Determine the [x, y] coordinate at the center of the cell enclosing the given text.  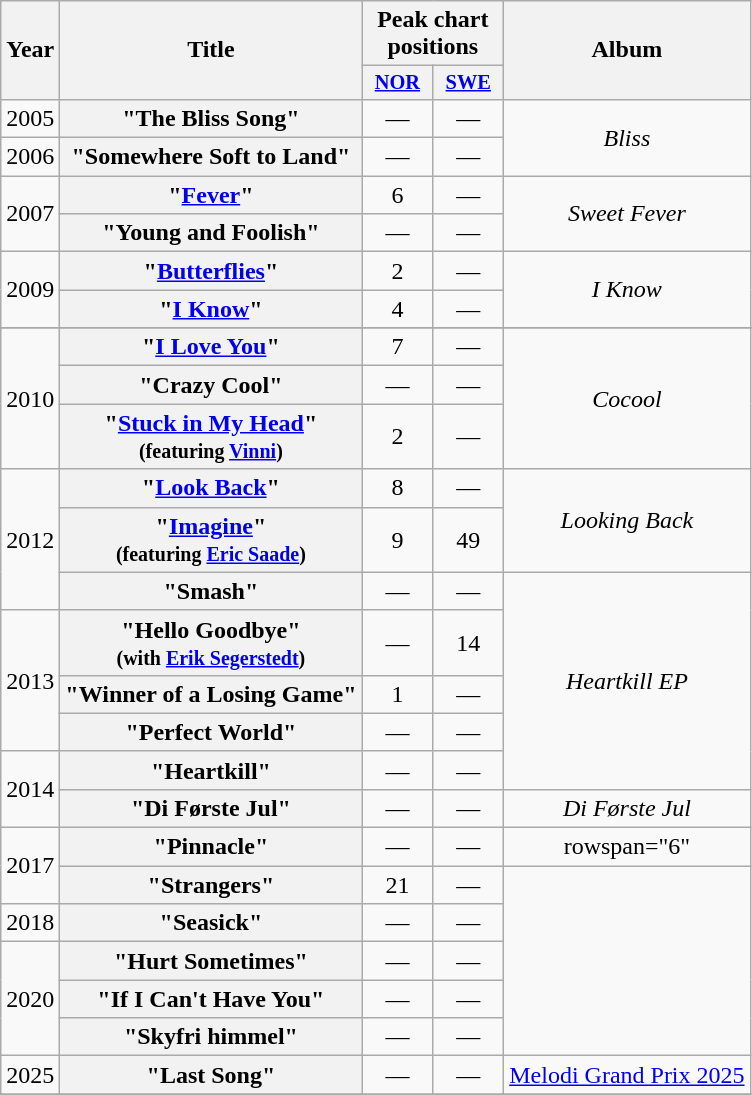
6 [398, 195]
"Seasick" [211, 923]
"Smash" [211, 591]
2005 [30, 118]
2007 [30, 214]
2006 [30, 157]
"Fever" [211, 195]
2020 [30, 999]
"Strangers" [211, 885]
Year [30, 50]
"Look Back" [211, 488]
Looking Back [627, 520]
"Young and Foolish" [211, 233]
Sweet Fever [627, 214]
49 [468, 540]
2009 [30, 290]
Di Første Jul [627, 808]
8 [398, 488]
"Pinnacle" [211, 847]
"Heartkill" [211, 770]
"I Know" [211, 309]
1 [398, 694]
"Hurt Sometimes" [211, 961]
2013 [30, 680]
I Know [627, 290]
"I Love You" [211, 347]
2012 [30, 540]
"Di Første Jul" [211, 808]
NOR [398, 83]
2018 [30, 923]
2025 [30, 1075]
Peak chart positions [433, 34]
7 [398, 347]
"If I Can't Have You" [211, 999]
4 [398, 309]
21 [398, 885]
Cocool [627, 398]
"Perfect World" [211, 732]
"Crazy Cool" [211, 385]
"The Bliss Song" [211, 118]
"Butterflies" [211, 271]
14 [468, 642]
2017 [30, 866]
SWE [468, 83]
"Last Song" [211, 1075]
Melodi Grand Prix 2025 [627, 1075]
"Winner of a Losing Game" [211, 694]
"Stuck in My Head" (featuring Vinni) [211, 436]
Album [627, 50]
Heartkill EP [627, 680]
2014 [30, 789]
"Somewhere Soft to Land" [211, 157]
9 [398, 540]
rowspan="6" [627, 847]
"Hello Goodbye" (with Erik Segerstedt) [211, 642]
Title [211, 50]
2010 [30, 398]
Bliss [627, 137]
"Imagine" (featuring Eric Saade) [211, 540]
"Skyfri himmel" [211, 1037]
